Search for the cell housing the specified text and yield its (x, y) center coordinate. 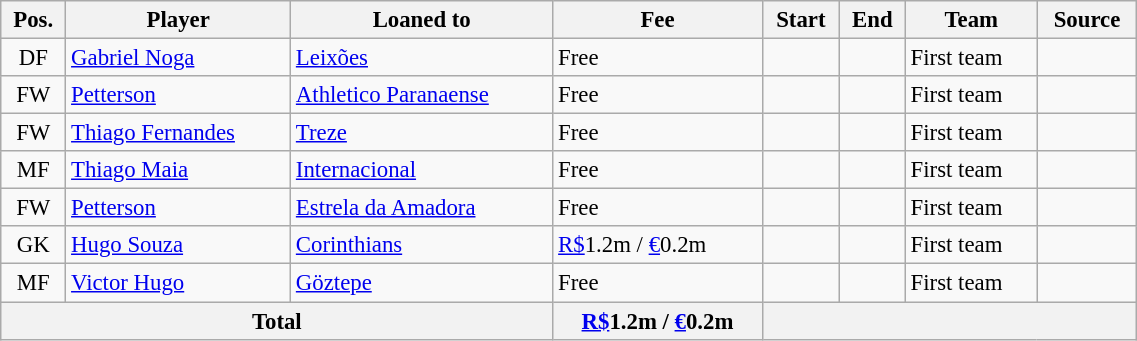
Total (277, 321)
Internacional (422, 170)
Loaned to (422, 20)
Estrela da Amadora (422, 208)
Gabriel Noga (178, 58)
Victor Hugo (178, 283)
Thiago Fernandes (178, 133)
Source (1087, 20)
GK (34, 245)
Leixões (422, 58)
End (872, 20)
Athletico Paranaense (422, 95)
Start (800, 20)
Hugo Souza (178, 245)
Corinthians (422, 245)
Göztepe (422, 283)
Pos. (34, 20)
Team (971, 20)
Thiago Maia (178, 170)
Fee (658, 20)
Treze (422, 133)
DF (34, 58)
Player (178, 20)
